Pinpoint the cell where the given text exists, returning its [x, y] midpoint coordinate. 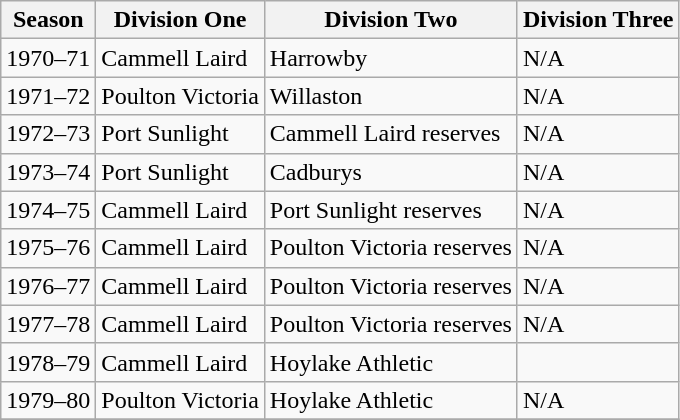
Port Sunlight reserves [390, 210]
Cammell Laird reserves [390, 134]
Division Three [598, 20]
Cadburys [390, 172]
1977–78 [48, 324]
1971–72 [48, 96]
Willaston [390, 96]
1973–74 [48, 172]
1976–77 [48, 286]
1975–76 [48, 248]
1974–75 [48, 210]
1970–71 [48, 58]
Harrowby [390, 58]
1972–73 [48, 134]
1978–79 [48, 362]
1979–80 [48, 400]
Division One [180, 20]
Season [48, 20]
Division Two [390, 20]
